Find where the given text appears and provide that cell's center as [X, Y] coordinate. 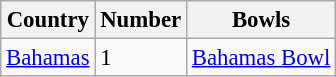
Bowls [260, 20]
1 [141, 58]
Country [48, 20]
Bahamas Bowl [260, 58]
Number [141, 20]
Bahamas [48, 58]
